Locate the cell with the specified text and output its [X, Y] center coordinate. 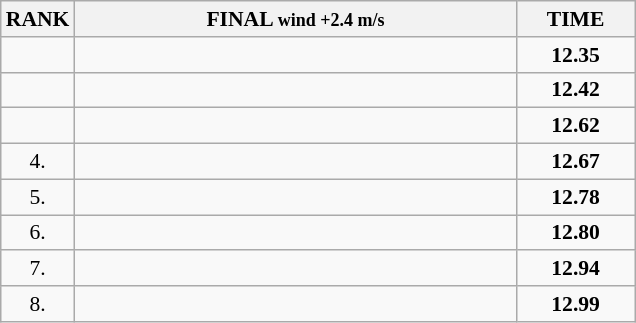
5. [38, 197]
6. [38, 233]
12.78 [576, 197]
12.62 [576, 126]
4. [38, 162]
12.67 [576, 162]
RANK [38, 19]
7. [38, 269]
12.99 [576, 304]
12.35 [576, 55]
FINAL wind +2.4 m/s [295, 19]
12.94 [576, 269]
12.80 [576, 233]
8. [38, 304]
TIME [576, 19]
12.42 [576, 90]
